Provide the [X, Y] coordinate of the cell's center where the given text is located.  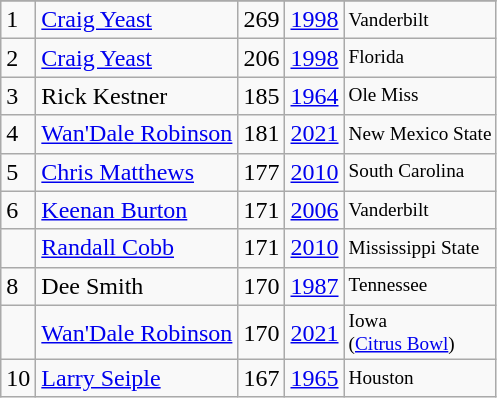
269 [262, 20]
South Carolina [420, 172]
Randall Cobb [137, 248]
185 [262, 96]
1964 [314, 96]
Ole Miss [420, 96]
167 [262, 378]
177 [262, 172]
Rick Kestner [137, 96]
4 [18, 134]
Dee Smith [137, 286]
Houston [420, 378]
2 [18, 58]
10 [18, 378]
1965 [314, 378]
1987 [314, 286]
Larry Seiple [137, 378]
6 [18, 210]
1 [18, 20]
Tennessee [420, 286]
Keenan Burton [137, 210]
5 [18, 172]
181 [262, 134]
206 [262, 58]
8 [18, 286]
2006 [314, 210]
Chris Matthews [137, 172]
Florida [420, 58]
3 [18, 96]
New Mexico State [420, 134]
Mississippi State [420, 248]
Iowa(Citrus Bowl) [420, 332]
